Determine the [x, y] coordinate at the center of the cell enclosing the given text.  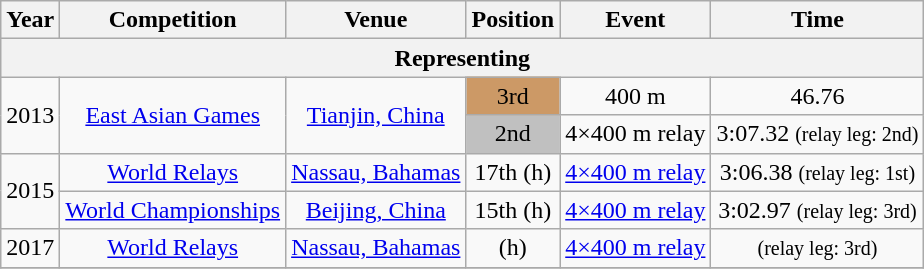
46.76 [818, 96]
Time [818, 20]
400 m [636, 96]
Venue [376, 20]
15th (h) [513, 210]
Event [636, 20]
World Championships [173, 210]
2013 [30, 115]
3rd [513, 96]
3:06.38 (relay leg: 1st) [818, 172]
Representing [462, 58]
2nd [513, 134]
(relay leg: 3rd) [818, 248]
Tianjin, China [376, 115]
3:02.97 (relay leg: 3rd) [818, 210]
Competition [173, 20]
Year [30, 20]
Beijing, China [376, 210]
(h) [513, 248]
East Asian Games [173, 115]
2017 [30, 248]
3:07.32 (relay leg: 2nd) [818, 134]
2015 [30, 191]
17th (h) [513, 172]
Position [513, 20]
